Pinpoint the cell where the given text exists, returning its [x, y] midpoint coordinate. 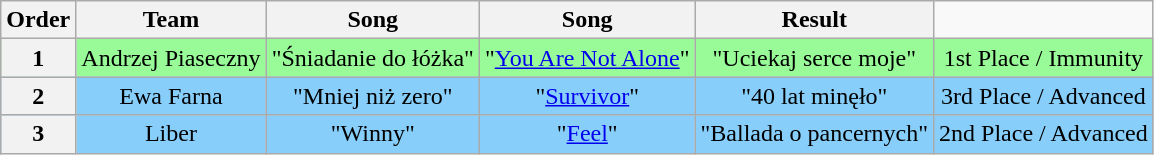
1 [38, 58]
"Mniej niż zero" [372, 96]
"Survivor" [587, 96]
"You Are Not Alone" [587, 58]
2 [38, 96]
"Feel" [587, 134]
3rd Place / Advanced [1044, 96]
Order [38, 20]
3 [38, 134]
Result [814, 20]
Andrzej Piaseczny [171, 58]
Liber [171, 134]
"Śniadanie do łóżka" [372, 58]
2nd Place / Advanced [1044, 134]
Team [171, 20]
"Uciekaj serce moje" [814, 58]
Ewa Farna [171, 96]
"40 lat minęło" [814, 96]
1st Place / Immunity [1044, 58]
"Winny" [372, 134]
"Ballada o pancernych" [814, 134]
